Search for the cell housing the specified text and yield its (x, y) center coordinate. 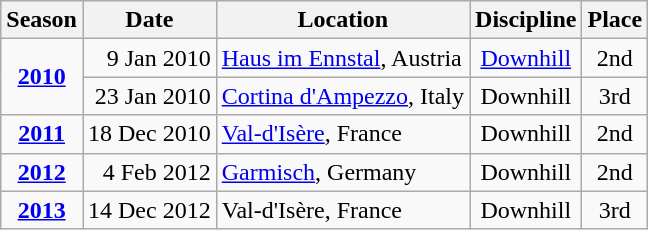
2011 (42, 134)
23 Jan 2010 (149, 96)
9 Jan 2010 (149, 58)
Discipline (526, 20)
2010 (42, 77)
Haus im Ennstal, Austria (342, 58)
Date (149, 20)
Place (615, 20)
2013 (42, 210)
4 Feb 2012 (149, 172)
Garmisch, Germany (342, 172)
Cortina d'Ampezzo, Italy (342, 96)
18 Dec 2010 (149, 134)
2012 (42, 172)
Location (342, 20)
Season (42, 20)
14 Dec 2012 (149, 210)
